Find where the given text appears and provide that cell's center as (x, y) coordinate. 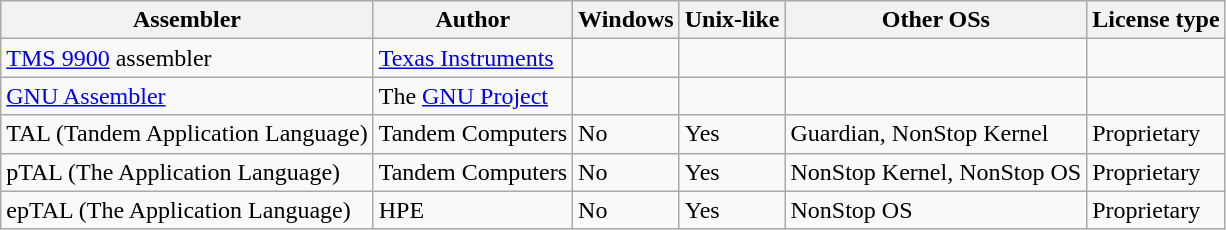
GNU Assembler (187, 96)
Author (472, 20)
Other OSs (936, 20)
NonStop OS (936, 210)
TMS 9900 assembler (187, 58)
TAL (Tandem Application Language) (187, 134)
Texas Instruments (472, 58)
epTAL (The Application Language) (187, 210)
NonStop Kernel, NonStop OS (936, 172)
HPE (472, 210)
License type (1156, 20)
The GNU Project (472, 96)
Unix-like (732, 20)
pTAL (The Application Language) (187, 172)
Guardian, NonStop Kernel (936, 134)
Assembler (187, 20)
Windows (626, 20)
